Find where the given text appears and provide that cell's center as [X, Y] coordinate. 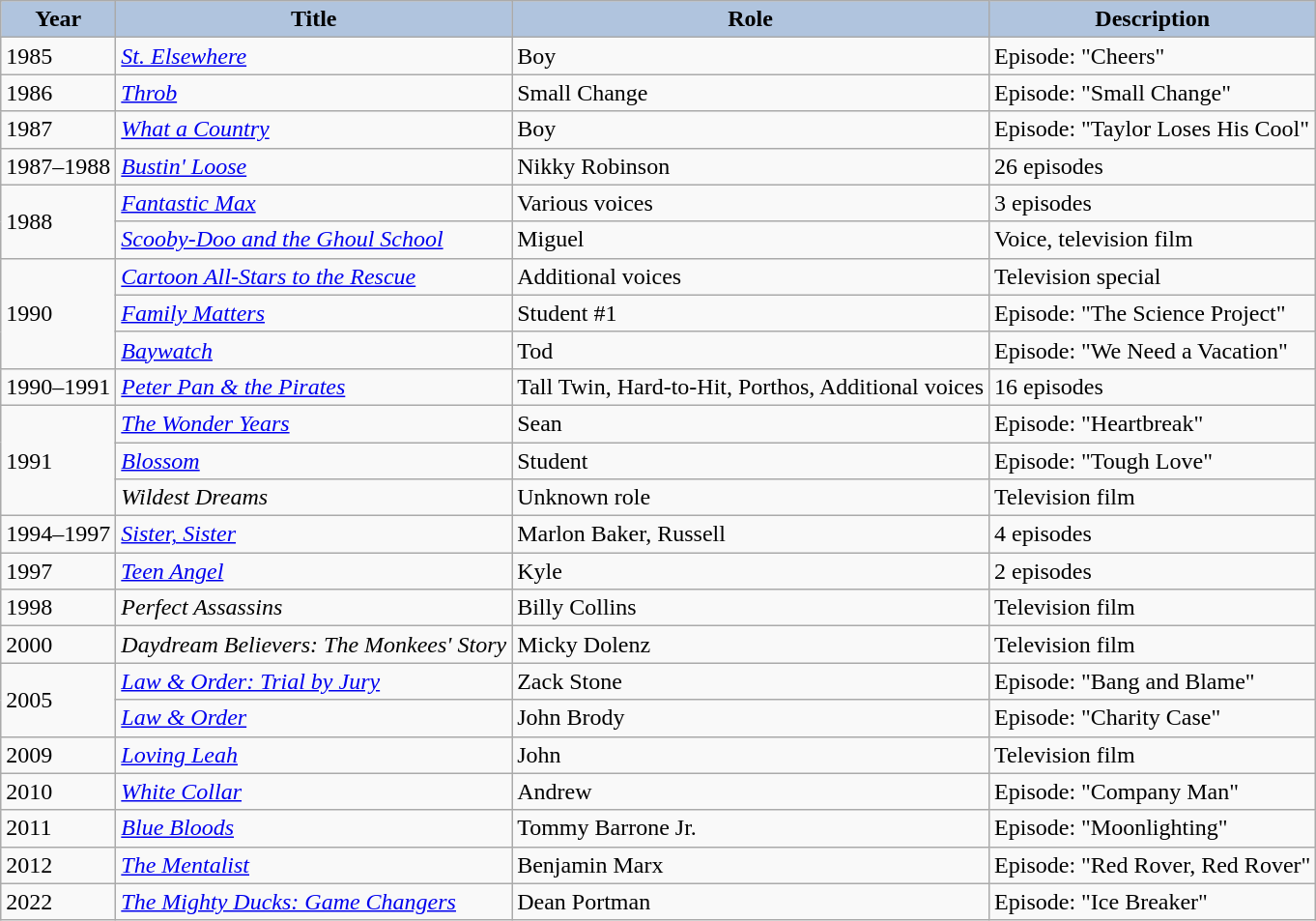
Episode: "The Science Project" [1153, 313]
Various voices [751, 203]
Micky Dolenz [751, 645]
Sean [751, 423]
Andrew [751, 791]
Bustin' Loose [314, 166]
Episode: "We Need a Vacation" [1153, 350]
Television special [1153, 276]
Additional voices [751, 276]
Episode: "Red Rover, Red Rover" [1153, 865]
Sister, Sister [314, 534]
Voice, television film [1153, 240]
1987 [58, 130]
1991 [58, 460]
2009 [58, 755]
Student #1 [751, 313]
Description [1153, 19]
John Brody [751, 718]
Teen Angel [314, 571]
What a Country [314, 130]
2005 [58, 700]
White Collar [314, 791]
1997 [58, 571]
3 episodes [1153, 203]
Fantastic Max [314, 203]
Episode: "Moonlighting" [1153, 828]
Wildest Dreams [314, 498]
Nikky Robinson [751, 166]
Loving Leah [314, 755]
1985 [58, 56]
Episode: "Bang and Blame" [1153, 681]
Tommy Barrone Jr. [751, 828]
St. Elsewhere [314, 56]
Miguel [751, 240]
Peter Pan & the Pirates [314, 387]
Student [751, 461]
2010 [58, 791]
1988 [58, 221]
Law & Order [314, 718]
2012 [58, 865]
Blossom [314, 461]
Baywatch [314, 350]
Kyle [751, 571]
1998 [58, 608]
Episode: "Heartbreak" [1153, 423]
The Mighty Ducks: Game Changers [314, 902]
26 episodes [1153, 166]
Episode: "Taylor Loses His Cool" [1153, 130]
Blue Bloods [314, 828]
1994–1997 [58, 534]
The Wonder Years [314, 423]
2000 [58, 645]
1986 [58, 93]
2022 [58, 902]
Year [58, 19]
Episode: "Tough Love" [1153, 461]
The Mentalist [314, 865]
Title [314, 19]
2 episodes [1153, 571]
1990–1991 [58, 387]
Law & Order: Trial by Jury [314, 681]
Tall Twin, Hard-to-Hit, Porthos, Additional voices [751, 387]
Episode: "Company Man" [1153, 791]
Scooby-Doo and the Ghoul School [314, 240]
4 episodes [1153, 534]
Episode: "Cheers" [1153, 56]
1990 [58, 313]
2011 [58, 828]
Family Matters [314, 313]
1987–1988 [58, 166]
Unknown role [751, 498]
Episode: "Ice Breaker" [1153, 902]
Throb [314, 93]
Billy Collins [751, 608]
Benjamin Marx [751, 865]
Marlon Baker, Russell [751, 534]
Tod [751, 350]
Cartoon All-Stars to the Rescue [314, 276]
Perfect Assassins [314, 608]
Daydream Believers: The Monkees' Story [314, 645]
Episode: "Charity Case" [1153, 718]
Role [751, 19]
John [751, 755]
Episode: "Small Change" [1153, 93]
Small Change [751, 93]
Zack Stone [751, 681]
16 episodes [1153, 387]
Dean Portman [751, 902]
